Detect which cell encompasses the target text, then output its [X, Y] center coordinate. 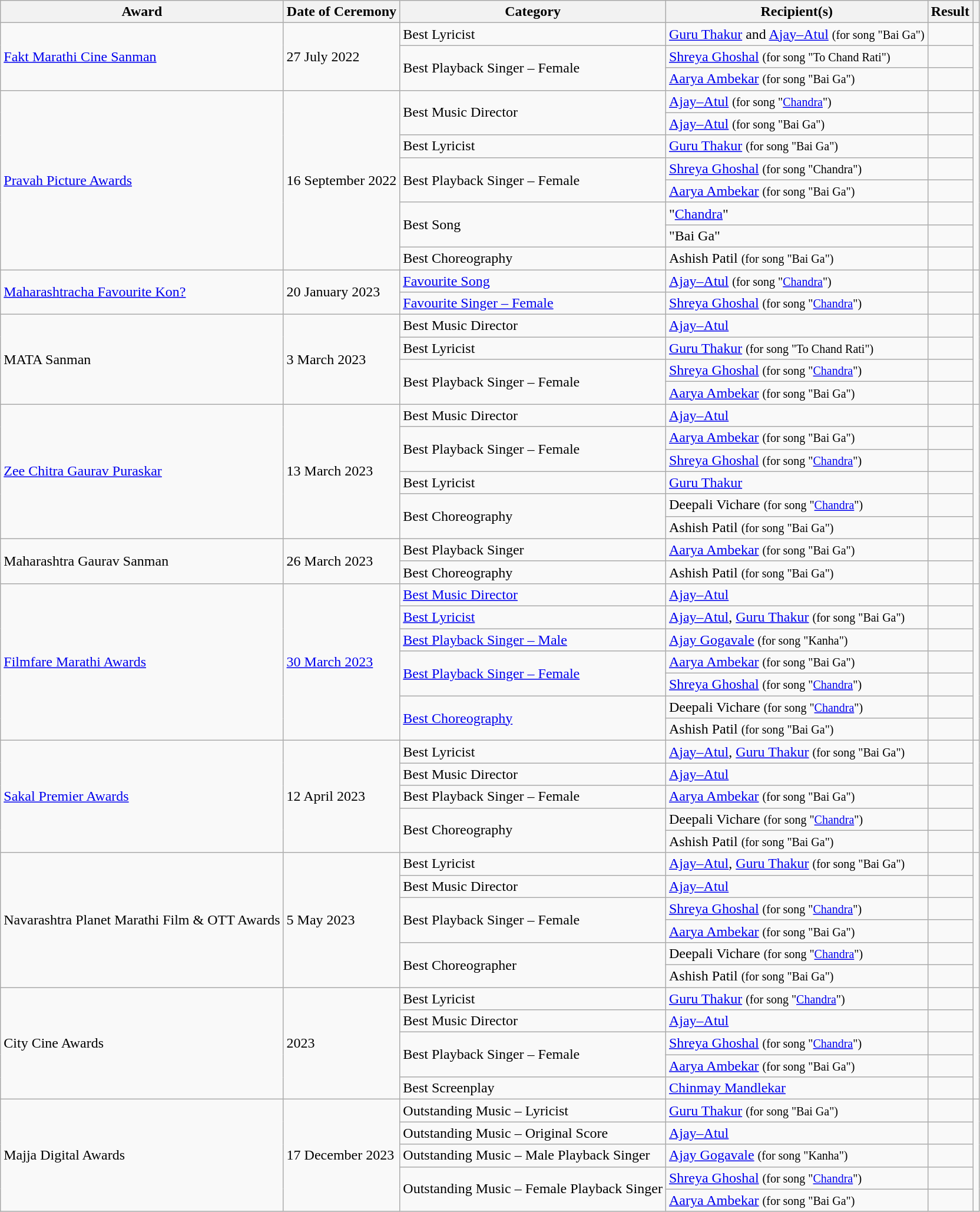
20 January 2023 [342, 292]
17 December 2023 [342, 1155]
13 March 2023 [342, 471]
27 July 2022 [342, 57]
Date of Ceremony [342, 12]
Chinmay Mandlekar [796, 1088]
Category [533, 12]
Shreya Ghoshal (for song "To Chand Rati") [796, 57]
Favourite Song [533, 281]
Outstanding Music – Male Playback Singer [533, 1155]
MATA Sanman [142, 359]
Guru Thakur [796, 483]
"Chandra" [796, 213]
Best Playback Singer [533, 550]
Zee Chitra Gaurav Puraskar [142, 471]
Best Screenplay [533, 1088]
2023 [342, 1043]
12 April 2023 [342, 797]
Best Song [533, 224]
Navarashtra Planet Marathi Film & OTT Awards [142, 920]
Recipient(s) [796, 12]
Sakal Premier Awards [142, 797]
5 May 2023 [342, 920]
Outstanding Music – Female Playback Singer [533, 1189]
Guru Thakur and Ajay–Atul (for song "Bai Ga") [796, 34]
Result [950, 12]
Best Playback Singer – Male [533, 639]
Maharashtracha Favourite Kon? [142, 292]
Outstanding Music – Original Score [533, 1133]
26 March 2023 [342, 561]
Maharashtra Gaurav Sanman [142, 561]
Guru Thakur (for song "Chandra") [796, 999]
30 March 2023 [342, 662]
Majja Digital Awards [142, 1155]
Award [142, 12]
Guru Thakur (for song "To Chand Rati") [796, 348]
Fakt Marathi Cine Sanman [142, 57]
3 March 2023 [342, 359]
City Cine Awards [142, 1043]
"Bai Ga" [796, 236]
Best Choreographer [533, 965]
16 September 2022 [342, 180]
Filmfare Marathi Awards [142, 662]
Favourite Singer – Female [533, 303]
Ajay–Atul (for song "Bai Ga") [796, 124]
Pravah Picture Awards [142, 180]
Outstanding Music – Lyricist [533, 1111]
